Detect which cell encompasses the target text, then output its [X, Y] center coordinate. 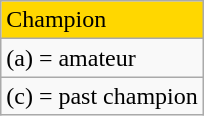
(c) = past champion [102, 96]
Champion [102, 20]
(a) = amateur [102, 58]
